Capture the cell that displays the provided text and extract its (x, y) central coordinate. 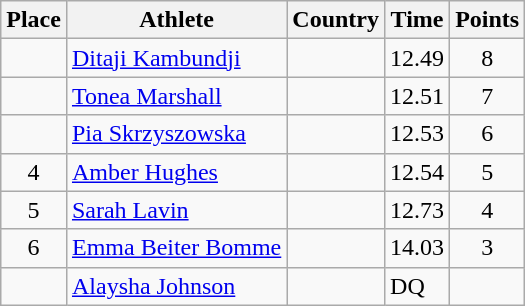
Ditaji Kambundji (176, 58)
Athlete (176, 20)
12.51 (418, 96)
12.49 (418, 58)
DQ (418, 286)
Country (336, 20)
3 (488, 248)
Points (488, 20)
Place (34, 20)
14.03 (418, 248)
12.54 (418, 172)
Emma Beiter Bomme (176, 248)
Alaysha Johnson (176, 286)
7 (488, 96)
12.53 (418, 134)
Pia Skrzyszowska (176, 134)
Tonea Marshall (176, 96)
Amber Hughes (176, 172)
Sarah Lavin (176, 210)
Time (418, 20)
12.73 (418, 210)
8 (488, 58)
